Return (x, y) of the center of cell containing provided text 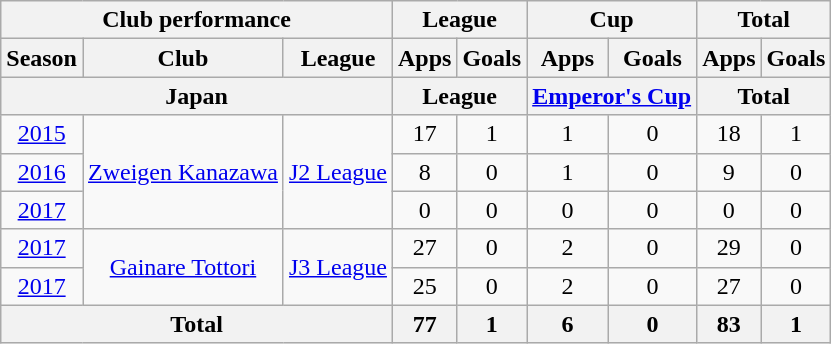
25 (424, 286)
29 (729, 248)
6 (568, 324)
2015 (42, 134)
Gainare Tottori (182, 267)
9 (729, 172)
Emperor's Cup (612, 96)
J3 League (338, 267)
J2 League (338, 172)
2016 (42, 172)
83 (729, 324)
Season (42, 58)
18 (729, 134)
Club (182, 58)
17 (424, 134)
Club performance (197, 20)
Japan (197, 96)
77 (424, 324)
Zweigen Kanazawa (182, 172)
8 (424, 172)
Cup (612, 20)
